Pinpoint the cell where the given text exists, returning its (x, y) midpoint coordinate. 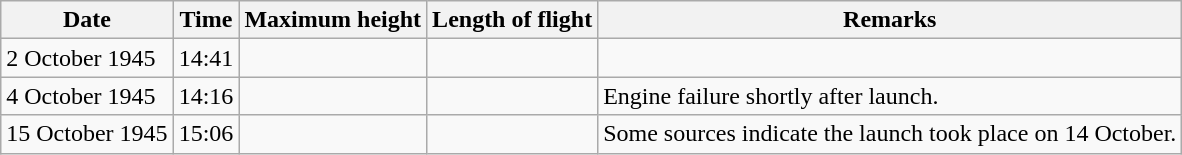
Date (87, 20)
15 October 1945 (87, 134)
2 October 1945 (87, 58)
Remarks (890, 20)
Maximum height (333, 20)
4 October 1945 (87, 96)
Some sources indicate the launch took place on 14 October. (890, 134)
14:16 (206, 96)
14:41 (206, 58)
15:06 (206, 134)
Time (206, 20)
Engine failure shortly after launch. (890, 96)
Length of flight (512, 20)
